Pinpoint the cell where the given text exists, returning its [X, Y] midpoint coordinate. 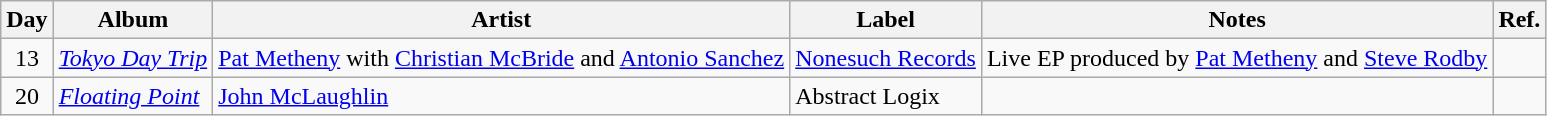
Tokyo Day Trip [133, 58]
Live EP produced by Pat Metheny and Steve Rodby [1236, 58]
Pat Metheny with Christian McBride and Antonio Sanchez [502, 58]
Label [886, 20]
Album [133, 20]
Artist [502, 20]
Day [27, 20]
Floating Point [133, 96]
John McLaughlin [502, 96]
Ref. [1520, 20]
Nonesuch Records [886, 58]
Notes [1236, 20]
Abstract Logix [886, 96]
13 [27, 58]
20 [27, 96]
